Return the (x, y) coordinate for the center point of the cell that contains the specified text.  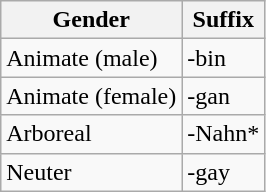
Animate (female) (92, 96)
Arboreal (92, 134)
-Nahn* (224, 134)
-gay (224, 172)
-gan (224, 96)
Gender (92, 20)
Neuter (92, 172)
Animate (male) (92, 58)
-bin (224, 58)
Suffix (224, 20)
